Find where the given text appears and provide that cell's center as [x, y] coordinate. 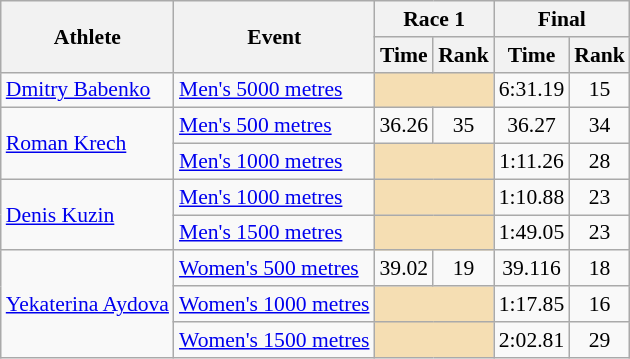
18 [600, 269]
Men's 500 metres [274, 126]
1:17.85 [532, 304]
Women's 1000 metres [274, 304]
Men's 5000 metres [274, 90]
36.26 [404, 126]
28 [600, 162]
15 [600, 90]
Roman Krech [88, 144]
39.116 [532, 269]
Women's 500 metres [274, 269]
Athlete [88, 36]
19 [464, 269]
Dmitry Babenko [88, 90]
35 [464, 126]
Race 1 [434, 19]
Women's 1500 metres [274, 340]
6:31.19 [532, 90]
1:49.05 [532, 233]
Yekaterina Aydova [88, 304]
Denis Kuzin [88, 214]
1:10.88 [532, 197]
Event [274, 36]
34 [600, 126]
1:11.26 [532, 162]
29 [600, 340]
39.02 [404, 269]
16 [600, 304]
2:02.81 [532, 340]
Men's 1500 metres [274, 233]
36.27 [532, 126]
Final [562, 19]
